Return the (X, Y) coordinate for the center point of the cell that contains the specified text.  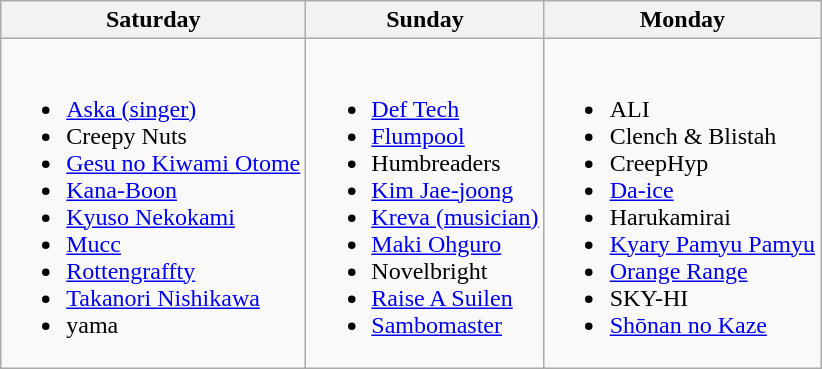
Sunday (425, 20)
Monday (682, 20)
ALIClench & BlistahCreepHypDa-iceHarukamiraiKyary Pamyu PamyuOrange RangeSKY-HIShōnan no Kaze (682, 204)
Def TechFlumpoolHumbreadersKim Jae-joongKreva (musician)Maki OhguroNovelbrightRaise A SuilenSambomaster (425, 204)
Saturday (154, 20)
Aska (singer)Creepy NutsGesu no Kiwami OtomeKana-BoonKyuso NekokamiMuccRottengrafftyTakanori Nishikawayama (154, 204)
